From the cell containing the given text, extract its center point as (X, Y) coordinate. 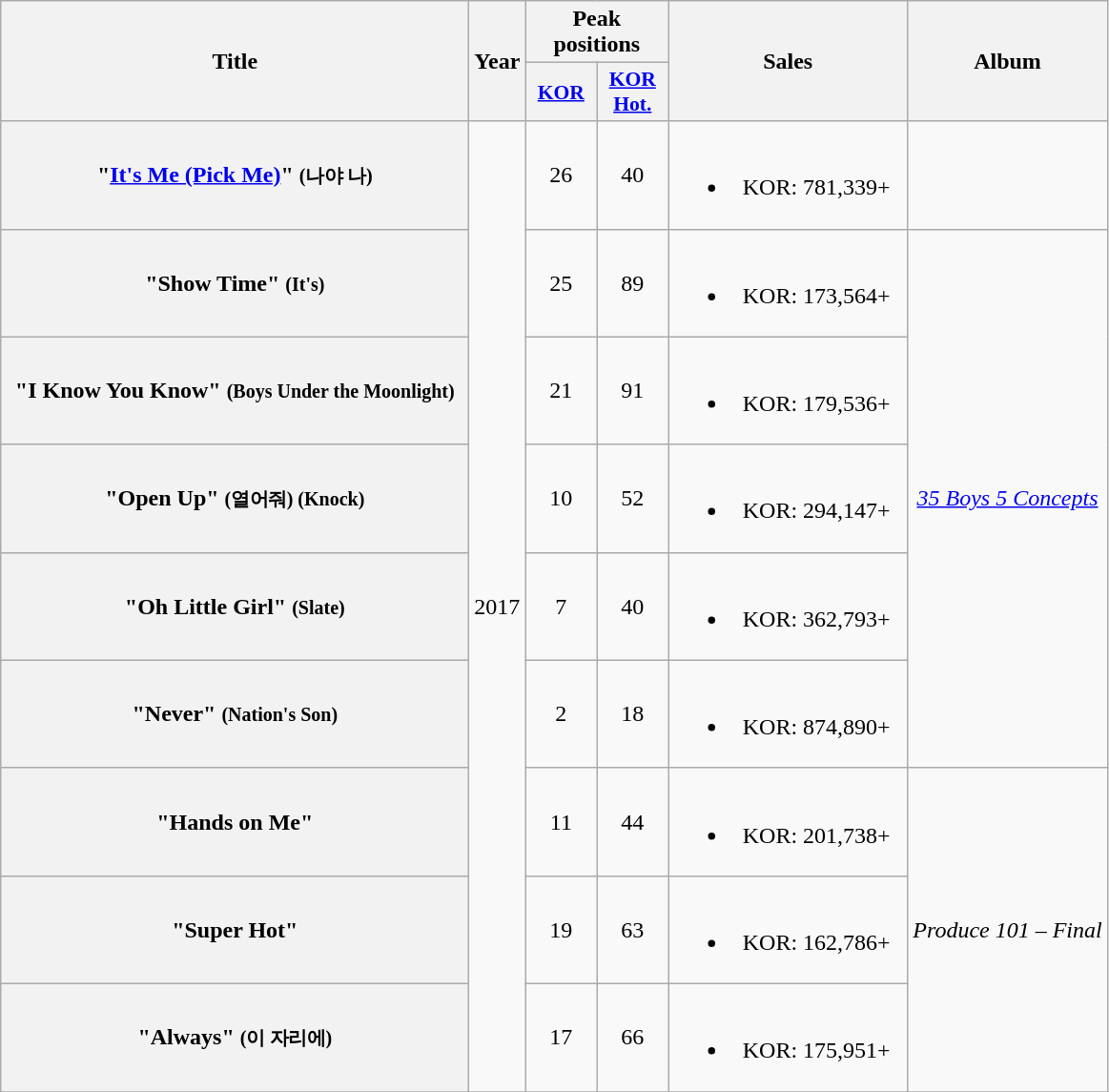
"Hands on Me" (235, 822)
Year (498, 61)
KOR: 173,564+ (788, 282)
2017 (498, 607)
KOR: 162,786+ (788, 929)
21 (561, 391)
KOR: 294,147+ (788, 498)
"Super Hot" (235, 929)
KOR: 179,536+ (788, 391)
"It's Me (Pick Me)" (나야 나) (235, 175)
"I Know You Know" (Boys Under the Moonlight) (235, 391)
"Never" (Nation's Son) (235, 713)
18 (633, 713)
Album (1007, 61)
63 (633, 929)
KOR: 874,890+ (788, 713)
2 (561, 713)
26 (561, 175)
44 (633, 822)
35 Boys 5 Concepts (1007, 498)
19 (561, 929)
"Always" (이 자리에) (235, 1038)
17 (561, 1038)
7 (561, 607)
Produce 101 – Final (1007, 929)
"Show Time" (It's) (235, 282)
KOR: 201,738+ (788, 822)
KOR: 362,793+ (788, 607)
KOR: 781,339+ (788, 175)
"Open Up" (열어줘) (Knock) (235, 498)
Title (235, 61)
11 (561, 822)
52 (633, 498)
KOR: 175,951+ (788, 1038)
Peak positions (597, 32)
91 (633, 391)
25 (561, 282)
KORHot. (633, 92)
Sales (788, 61)
KOR (561, 92)
66 (633, 1038)
10 (561, 498)
89 (633, 282)
"Oh Little Girl" (Slate) (235, 607)
